Identify which cell holds the provided text, then report its [x, y] central coordinate. 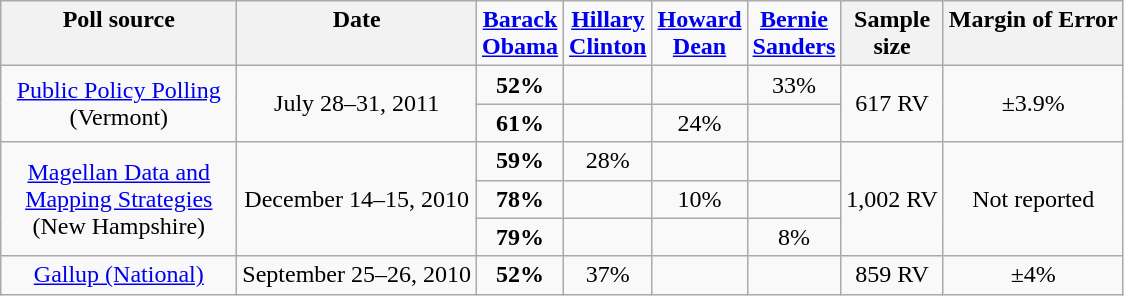
61% [520, 123]
Barack Obama [520, 34]
Public Policy Polling(Vermont) [119, 104]
Bernie Sanders [794, 34]
617 RV [892, 104]
859 RV [892, 275]
December 14–15, 2010 [357, 199]
±3.9% [1033, 104]
Gallup (National) [119, 275]
78% [520, 199]
79% [520, 237]
Not reported [1033, 199]
8% [794, 237]
24% [700, 123]
±4% [1033, 275]
July 28–31, 2011 [357, 104]
37% [608, 275]
Margin of Error [1033, 34]
Hillary Clinton [608, 34]
1,002 RV [892, 199]
28% [608, 161]
10% [700, 199]
Magellan Data and Mapping Strategies(New Hampshire) [119, 199]
Poll source [119, 34]
Samplesize [892, 34]
September 25–26, 2010 [357, 275]
59% [520, 161]
Date [357, 34]
Howard Dean [700, 34]
33% [794, 85]
